From the cell containing the given text, extract its center point as [X, Y] coordinate. 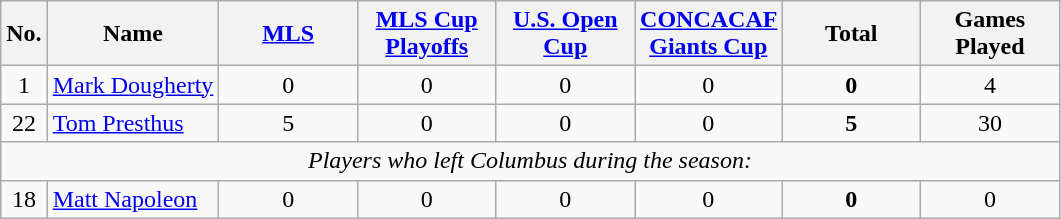
MLS Cup Playoffs [426, 34]
1 [24, 85]
30 [990, 123]
Name [133, 34]
Games Played [990, 34]
No. [24, 34]
MLS [288, 34]
U.S. Open Cup [566, 34]
18 [24, 199]
22 [24, 123]
Matt Napoleon [133, 199]
Players who left Columbus during the season: [530, 161]
Mark Dougherty [133, 85]
Total [852, 34]
CONCACAF Giants Cup [708, 34]
4 [990, 85]
Tom Presthus [133, 123]
